Return the (x, y) coordinate for the center point of the cell that contains the specified text.  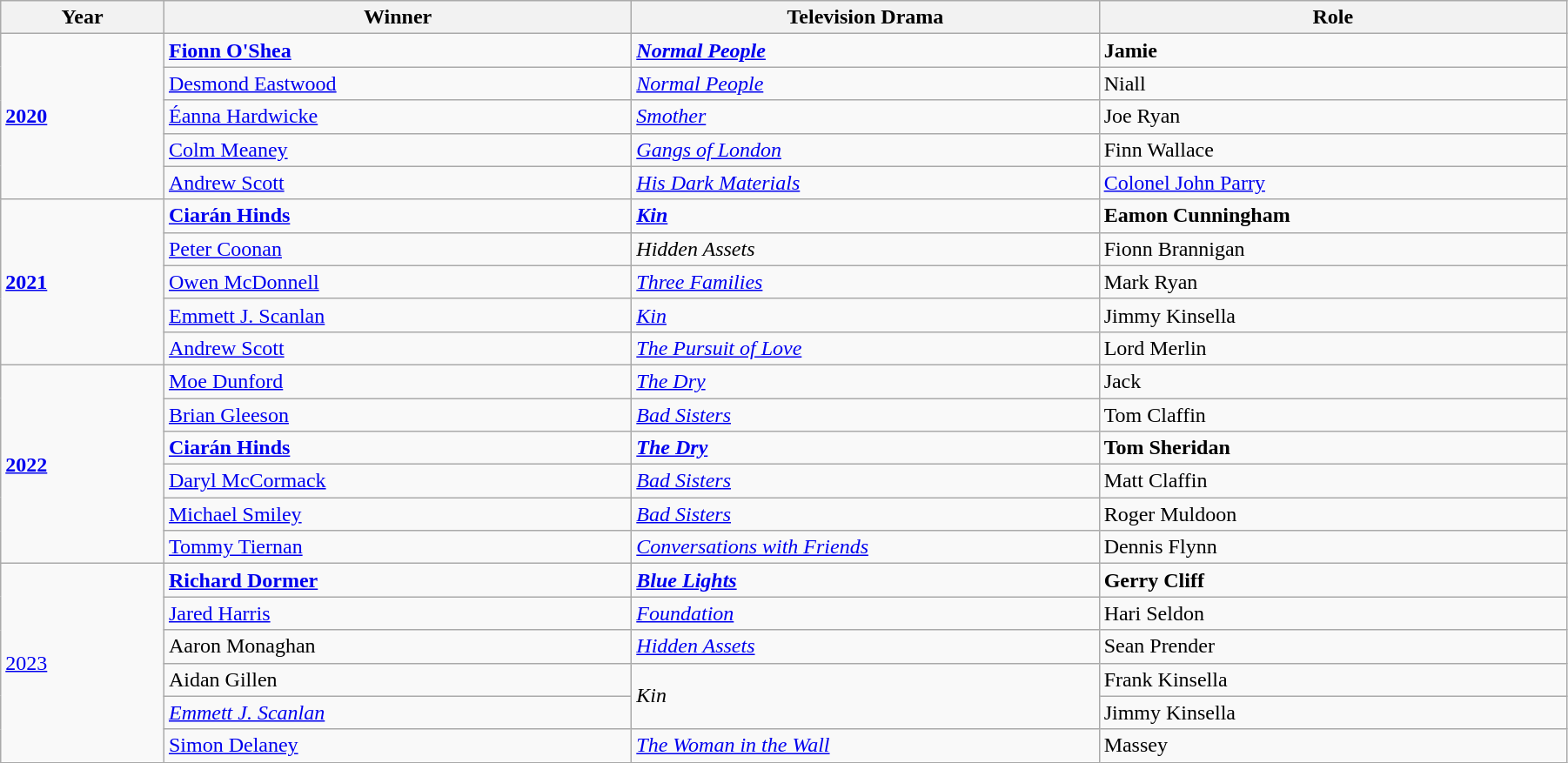
Colonel John Parry (1333, 183)
Dennis Flynn (1333, 547)
Three Families (865, 282)
Colm Meaney (397, 150)
Finn Wallace (1333, 150)
The Pursuit of Love (865, 348)
Tommy Tiernan (397, 547)
Role (1333, 17)
Matt Claffin (1333, 481)
Jack (1333, 381)
Owen McDonnell (397, 282)
Gerry Cliff (1333, 580)
Joe Ryan (1333, 117)
2020 (83, 117)
Hari Seldon (1333, 613)
Desmond Eastwood (397, 84)
Peter Coonan (397, 249)
Tom Sheridan (1333, 448)
Conversations with Friends (865, 547)
2023 (83, 663)
Gangs of London (865, 150)
Tom Claffin (1333, 415)
Eamon Cunningham (1333, 216)
Fionn O'Shea (397, 50)
Jamie (1333, 50)
Michael Smiley (397, 514)
His Dark Materials (865, 183)
Richard Dormer (397, 580)
Mark Ryan (1333, 282)
Daryl McCormack (397, 481)
Sean Prender (1333, 646)
Aidan Gillen (397, 679)
Moe Dunford (397, 381)
Frank Kinsella (1333, 679)
Roger Muldoon (1333, 514)
2022 (83, 464)
Aaron Monaghan (397, 646)
Simon Delaney (397, 746)
Television Drama (865, 17)
The Woman in the Wall (865, 746)
Brian Gleeson (397, 415)
Foundation (865, 613)
Niall (1333, 84)
Blue Lights (865, 580)
Smother (865, 117)
2021 (83, 282)
Fionn Brannigan (1333, 249)
Winner (397, 17)
Year (83, 17)
Massey (1333, 746)
Lord Merlin (1333, 348)
Éanna Hardwicke (397, 117)
Jared Harris (397, 613)
